Pinpoint the cell where the given text exists, returning its [X, Y] midpoint coordinate. 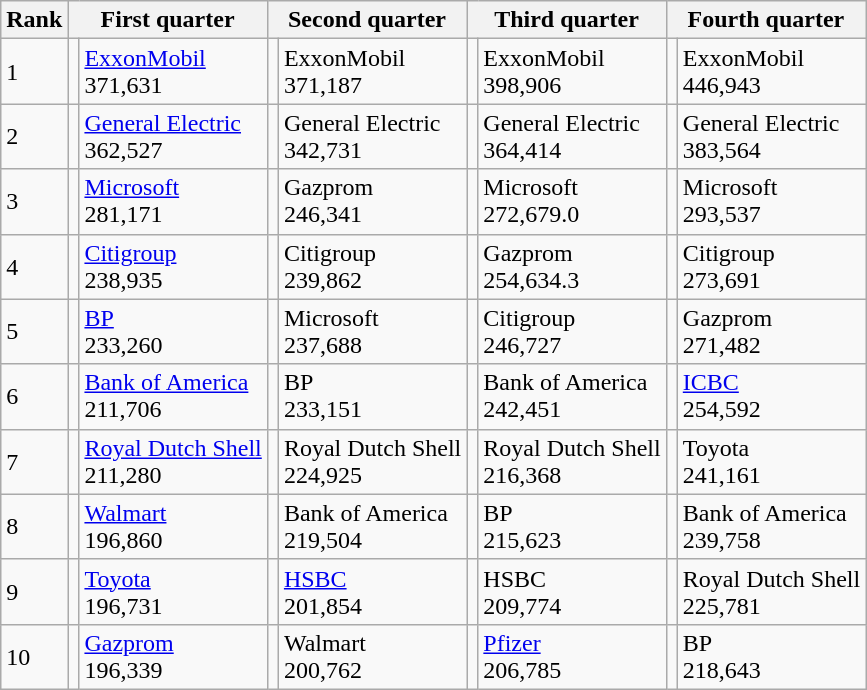
Fourth quarter [766, 20]
Royal Dutch Shell 224,925 [372, 462]
BP 218,643 [771, 656]
Microsoft 237,688 [372, 332]
6 [34, 396]
ExxonMobil 371,187 [372, 72]
BP 233,260 [173, 332]
HSBC 209,774 [572, 592]
2 [34, 136]
Citigroup 239,862 [372, 266]
ExxonMobil 371,631 [173, 72]
3 [34, 202]
General Electric 364,414 [572, 136]
Second quarter [366, 20]
BP 215,623 [572, 526]
5 [34, 332]
General Electric 362,527 [173, 136]
First quarter [168, 20]
Microsoft 293,537 [771, 202]
Gazprom 196,339 [173, 656]
Bank of America 242,451 [572, 396]
Toyota 241,161 [771, 462]
Gazprom 254,634.3 [572, 266]
BP 233,151 [372, 396]
8 [34, 526]
Citigroup 273,691 [771, 266]
Third quarter [566, 20]
Gazprom 246,341 [372, 202]
Bank of America 239,758 [771, 526]
10 [34, 656]
Microsoft 272,679.0 [572, 202]
General Electric 342,731 [372, 136]
Bank of America 219,504 [372, 526]
Gazprom 271,482 [771, 332]
Walmart 196,860 [173, 526]
Citigroup 246,727 [572, 332]
4 [34, 266]
Royal Dutch Shell 211,280 [173, 462]
Walmart 200,762 [372, 656]
Rank [34, 20]
7 [34, 462]
ExxonMobil 398,906 [572, 72]
ExxonMobil 446,943 [771, 72]
1 [34, 72]
ICBC 254,592 [771, 396]
Citigroup 238,935 [173, 266]
9 [34, 592]
General Electric 383,564 [771, 136]
Bank of America 211,706 [173, 396]
Royal Dutch Shell 216,368 [572, 462]
Toyota 196,731 [173, 592]
Royal Dutch Shell 225,781 [771, 592]
HSBC 201,854 [372, 592]
Microsoft 281,171 [173, 202]
Pfizer 206,785 [572, 656]
